Scan for the cell matching the given text and deliver its [x, y] coordinate at center. 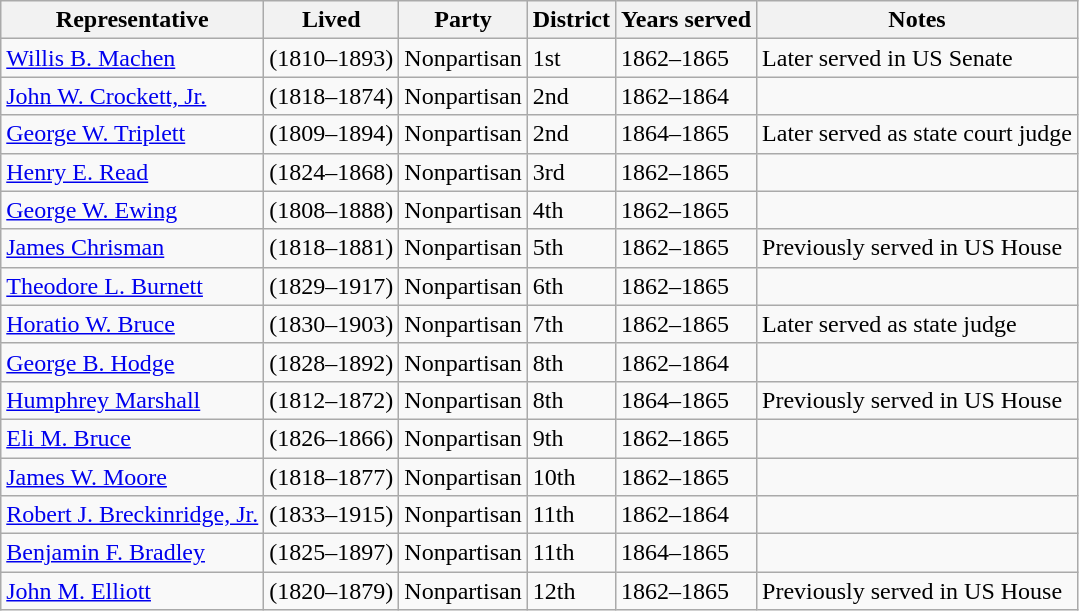
(1833–1915) [332, 515]
(1818–1877) [332, 477]
9th [571, 438]
(1825–1897) [332, 553]
(1820–1879) [332, 591]
(1829–1917) [332, 286]
(1824–1868) [332, 172]
George B. Hodge [132, 362]
John M. Elliott [132, 591]
George W. Triplett [132, 134]
Henry E. Read [132, 172]
10th [571, 477]
Lived [332, 20]
James W. Moore [132, 477]
Robert J. Breckinridge, Jr. [132, 515]
Party [463, 20]
7th [571, 324]
(1808–1888) [332, 210]
Theodore L. Burnett [132, 286]
(1818–1874) [332, 96]
Years served [686, 20]
Later served as state court judge [918, 134]
Humphrey Marshall [132, 400]
5th [571, 248]
Representative [132, 20]
John W. Crockett, Jr. [132, 96]
(1818–1881) [332, 248]
(1826–1866) [332, 438]
Willis B. Machen [132, 58]
6th [571, 286]
District [571, 20]
Eli M. Bruce [132, 438]
Notes [918, 20]
(1812–1872) [332, 400]
(1830–1903) [332, 324]
4th [571, 210]
Later served as state judge [918, 324]
(1828–1892) [332, 362]
(1810–1893) [332, 58]
3rd [571, 172]
12th [571, 591]
1st [571, 58]
Later served in US Senate [918, 58]
Benjamin F. Bradley [132, 553]
James Chrisman [132, 248]
George W. Ewing [132, 210]
Horatio W. Bruce [132, 324]
(1809–1894) [332, 134]
